Scan for the cell matching the given text and deliver its (x, y) coordinate at center. 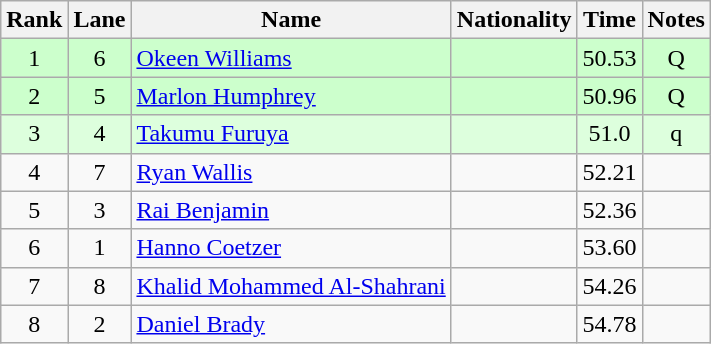
Time (610, 20)
Hanno Coetzer (291, 248)
Notes (676, 20)
54.78 (610, 324)
q (676, 134)
Rai Benjamin (291, 210)
Lane (100, 20)
53.60 (610, 248)
Okeen Williams (291, 58)
Khalid Mohammed Al-Shahrani (291, 286)
Nationality (514, 20)
Takumu Furuya (291, 134)
50.53 (610, 58)
Name (291, 20)
52.21 (610, 172)
54.26 (610, 286)
Ryan Wallis (291, 172)
50.96 (610, 96)
Marlon Humphrey (291, 96)
Daniel Brady (291, 324)
Rank (34, 20)
51.0 (610, 134)
52.36 (610, 210)
